Search for the cell housing the specified text and yield its [x, y] center coordinate. 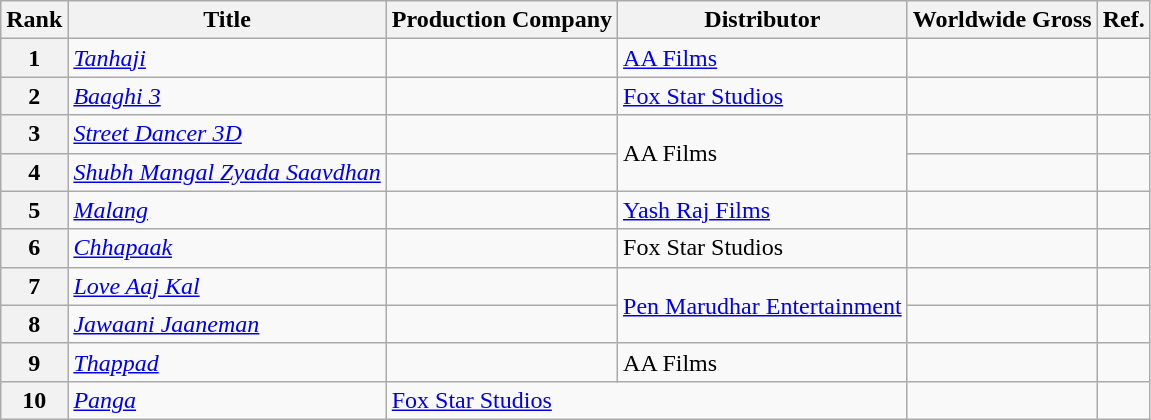
Shubh Mangal Zyada Saavdhan [227, 172]
Yash Raj Films [763, 210]
Street Dancer 3D [227, 134]
1 [34, 58]
Love Aaj Kal [227, 286]
Production Company [502, 20]
Ref. [1124, 20]
10 [34, 400]
Worldwide Gross [1002, 20]
Title [227, 20]
Thappad [227, 362]
7 [34, 286]
Rank [34, 20]
8 [34, 324]
5 [34, 210]
2 [34, 96]
Baaghi 3 [227, 96]
Malang [227, 210]
Distributor [763, 20]
9 [34, 362]
6 [34, 248]
Pen Marudhar Entertainment [763, 305]
Jawaani Jaaneman [227, 324]
4 [34, 172]
Tanhaji [227, 58]
Panga [227, 400]
Chhapaak [227, 248]
3 [34, 134]
